Locate the cell with the specified text and output its (x, y) center coordinate. 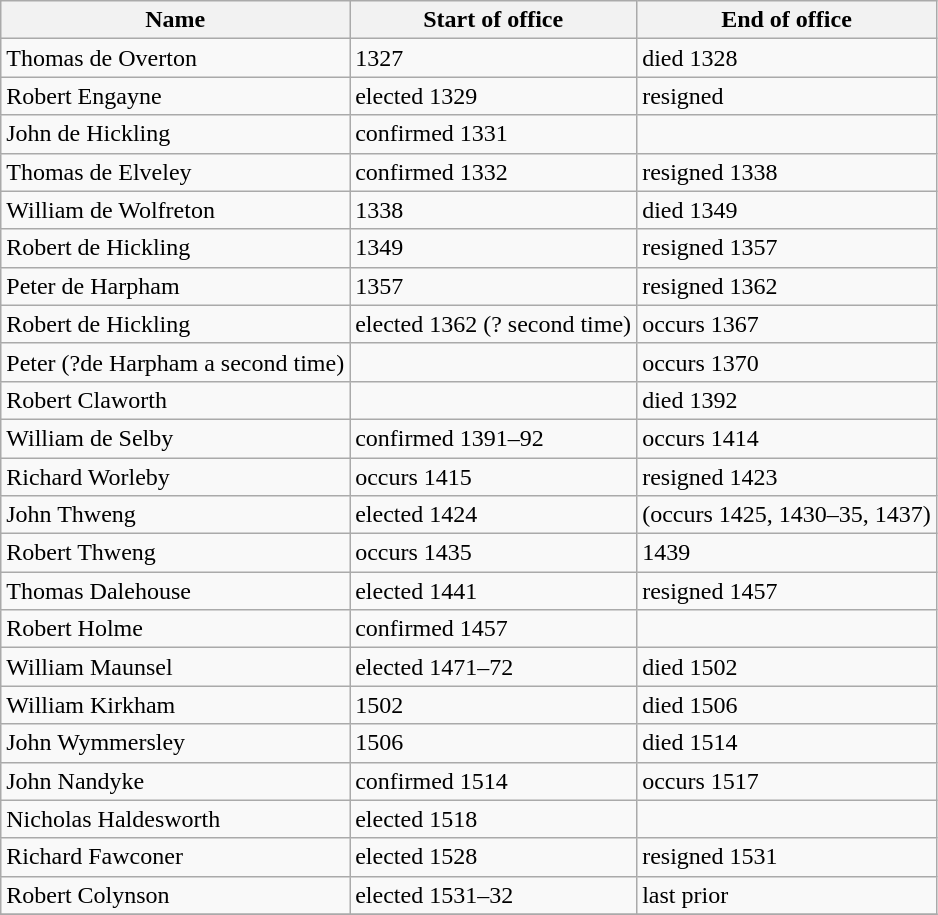
John Thweng (176, 515)
occurs 1517 (787, 781)
1338 (494, 210)
Peter de Harpham (176, 286)
1357 (494, 286)
elected 1441 (494, 591)
William de Selby (176, 438)
resigned 1531 (787, 857)
resigned 1423 (787, 477)
resigned 1457 (787, 591)
Nicholas Haldesworth (176, 819)
elected 1362 (? second time) (494, 324)
Start of office (494, 20)
resigned (787, 96)
elected 1531–32 (494, 895)
Thomas de Elveley (176, 172)
Richard Worleby (176, 477)
resigned 1338 (787, 172)
(occurs 1425, 1430–35, 1437) (787, 515)
1439 (787, 553)
resigned 1357 (787, 248)
1327 (494, 58)
elected 1424 (494, 515)
died 1502 (787, 667)
elected 1528 (494, 857)
Robert Thweng (176, 553)
William Kirkham (176, 705)
resigned 1362 (787, 286)
confirmed 1457 (494, 629)
Richard Fawconer (176, 857)
1502 (494, 705)
Thomas de Overton (176, 58)
died 1392 (787, 400)
occurs 1370 (787, 362)
occurs 1367 (787, 324)
occurs 1435 (494, 553)
elected 1329 (494, 96)
Robert Engayne (176, 96)
died 1514 (787, 743)
Robert Claworth (176, 400)
died 1506 (787, 705)
last prior (787, 895)
1349 (494, 248)
Name (176, 20)
John de Hickling (176, 134)
elected 1471–72 (494, 667)
elected 1518 (494, 819)
confirmed 1331 (494, 134)
Robert Colynson (176, 895)
Robert Holme (176, 629)
Thomas Dalehouse (176, 591)
William de Wolfreton (176, 210)
confirmed 1514 (494, 781)
occurs 1414 (787, 438)
End of office (787, 20)
occurs 1415 (494, 477)
1506 (494, 743)
John Nandyke (176, 781)
died 1349 (787, 210)
John Wymmersley (176, 743)
confirmed 1391–92 (494, 438)
died 1328 (787, 58)
William Maunsel (176, 667)
confirmed 1332 (494, 172)
Peter (?de Harpham a second time) (176, 362)
